Detect which cell encompasses the target text, then output its (X, Y) center coordinate. 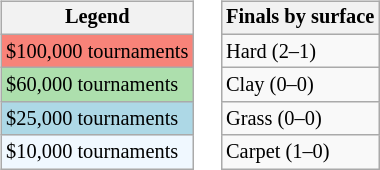
Carpet (1–0) (300, 152)
$60,000 tournaments (97, 85)
$100,000 tournaments (97, 51)
Finals by surface (300, 18)
$25,000 tournaments (97, 119)
Grass (0–0) (300, 119)
Hard (2–1) (300, 51)
Legend (97, 18)
Clay (0–0) (300, 85)
$10,000 tournaments (97, 152)
